For the text-containing cell, return its midpoint in (X, Y) coordinate format. 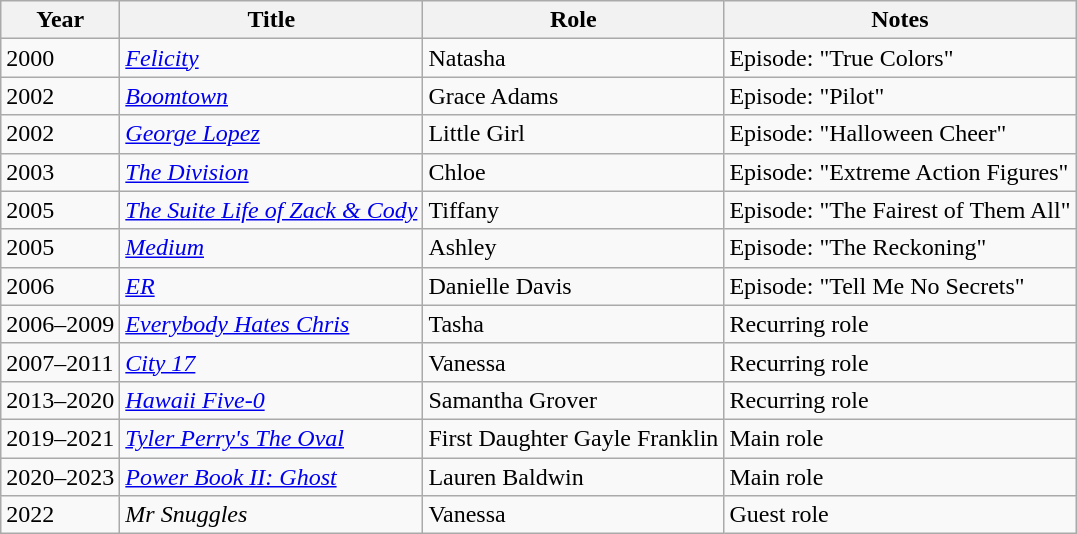
Episode: "Pilot" (900, 96)
The Suite Life of Zack & Cody (272, 210)
Natasha (574, 58)
George Lopez (272, 134)
Medium (272, 248)
Little Girl (574, 134)
2022 (60, 515)
2019–2021 (60, 438)
Lauren Baldwin (574, 477)
Tyler Perry's The Oval (272, 438)
Notes (900, 20)
2003 (60, 172)
2006 (60, 286)
Everybody Hates Chris (272, 324)
Year (60, 20)
Role (574, 20)
The Division (272, 172)
Episode: "The Reckoning" (900, 248)
Tasha (574, 324)
Tiffany (574, 210)
2020–2023 (60, 477)
Episode: "Extreme Action Figures" (900, 172)
Boomtown (272, 96)
Episode: "The Fairest of Them All" (900, 210)
Episode: "Tell Me No Secrets" (900, 286)
Ashley (574, 248)
Danielle Davis (574, 286)
Chloe (574, 172)
City 17 (272, 362)
Samantha Grover (574, 400)
2006–2009 (60, 324)
Guest role (900, 515)
Grace Adams (574, 96)
Episode: "True Colors" (900, 58)
2000 (60, 58)
2013–2020 (60, 400)
Felicity (272, 58)
ER (272, 286)
Hawaii Five-0 (272, 400)
Title (272, 20)
2007–2011 (60, 362)
Mr Snuggles (272, 515)
Episode: "Halloween Cheer" (900, 134)
First Daughter Gayle Franklin (574, 438)
Power Book II: Ghost (272, 477)
